Detect which cell encompasses the target text, then output its [x, y] center coordinate. 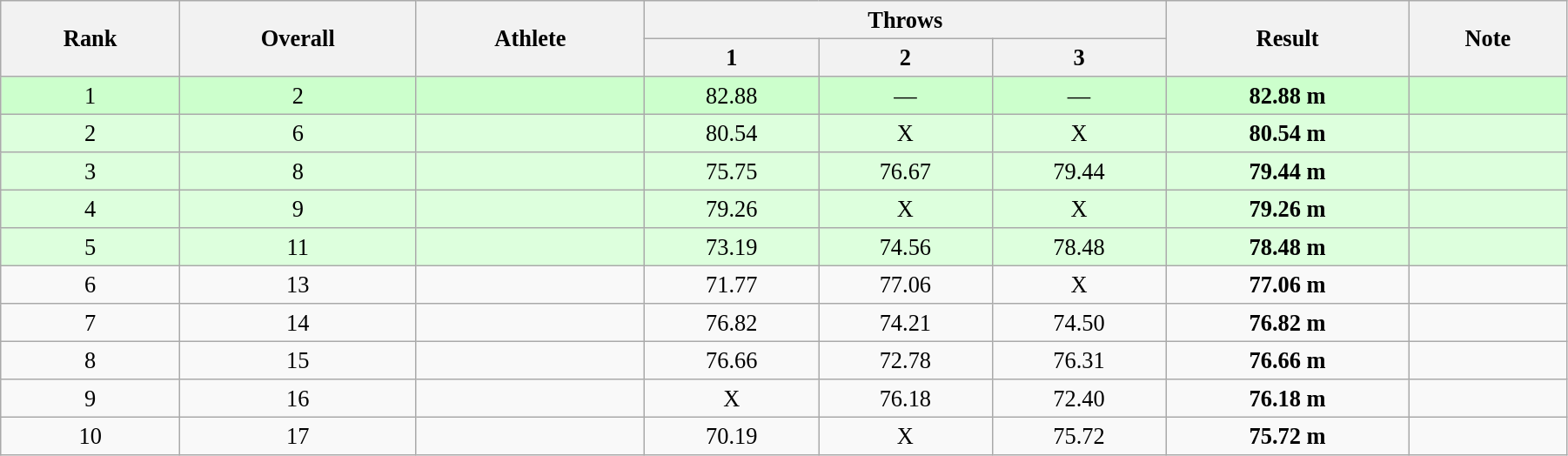
Result [1288, 38]
78.48 m [1288, 247]
79.26 [732, 209]
77.06 [906, 285]
5 [90, 247]
72.78 [906, 360]
76.66 m [1288, 360]
76.82 m [1288, 323]
76.66 [732, 360]
76.82 [732, 323]
80.54 [732, 133]
10 [90, 436]
79.44 m [1288, 171]
17 [298, 436]
77.06 m [1288, 285]
76.18 m [1288, 399]
11 [298, 247]
4 [90, 209]
Note [1488, 38]
79.26 m [1288, 209]
14 [298, 323]
75.72 m [1288, 436]
82.88 [732, 95]
74.50 [1079, 323]
15 [298, 360]
7 [90, 323]
74.56 [906, 247]
78.48 [1079, 247]
82.88 m [1288, 95]
73.19 [732, 247]
16 [298, 399]
76.67 [906, 171]
13 [298, 285]
76.18 [906, 399]
75.72 [1079, 436]
79.44 [1079, 171]
Rank [90, 38]
Athlete [531, 38]
72.40 [1079, 399]
80.54 m [1288, 133]
75.75 [732, 171]
74.21 [906, 323]
Overall [298, 38]
76.31 [1079, 360]
71.77 [732, 285]
Throws [905, 19]
70.19 [732, 436]
